Search for the cell housing the specified text and yield its [X, Y] center coordinate. 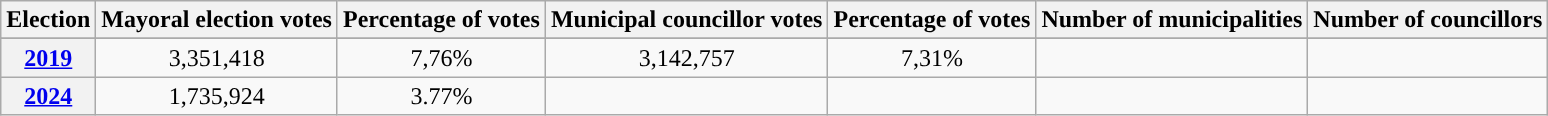
3,351,418 [217, 58]
Mayoral election votes [217, 20]
3.77% [441, 96]
2024 [48, 96]
2019 [48, 58]
3,142,757 [686, 58]
Municipal councillor votes [686, 20]
7,76% [441, 58]
Number of councillors [1428, 20]
7,31% [932, 58]
1,735,924 [217, 96]
Election [48, 20]
Number of municipalities [1172, 20]
